Provide the (X, Y) coordinate of the cell's center where the given text is located.  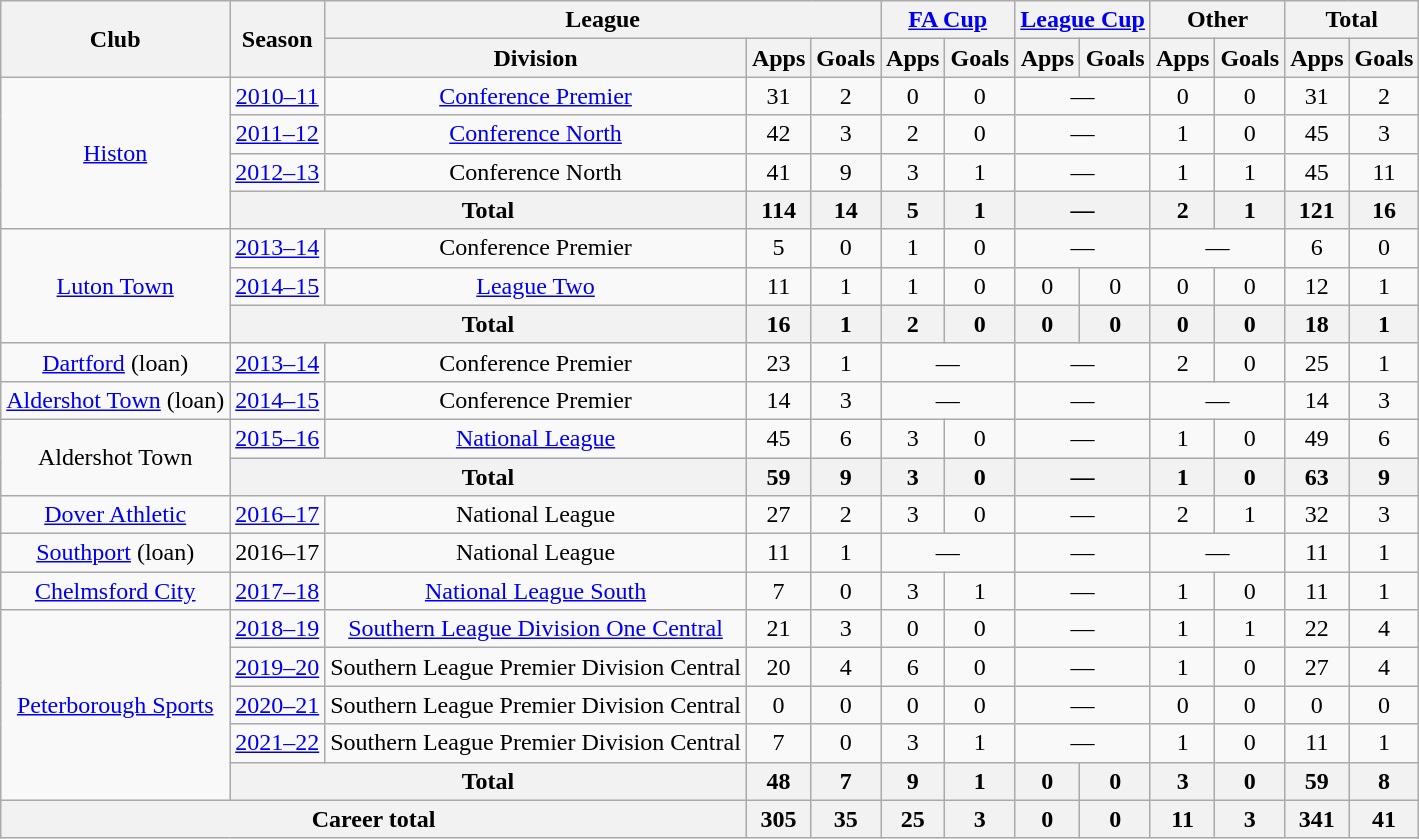
2021–22 (278, 743)
121 (1317, 210)
23 (778, 362)
48 (778, 781)
63 (1317, 477)
305 (778, 819)
12 (1317, 286)
42 (778, 134)
21 (778, 629)
341 (1317, 819)
Aldershot Town (loan) (116, 400)
2011–12 (278, 134)
32 (1317, 515)
Chelmsford City (116, 591)
2018–19 (278, 629)
Season (278, 39)
2019–20 (278, 667)
Other (1217, 20)
Division (536, 58)
Aldershot Town (116, 457)
Southern League Division One Central (536, 629)
Southport (loan) (116, 553)
114 (778, 210)
2015–16 (278, 438)
National League South (536, 591)
8 (1384, 781)
22 (1317, 629)
FA Cup (948, 20)
49 (1317, 438)
Histon (116, 153)
Dartford (loan) (116, 362)
Peterborough Sports (116, 705)
18 (1317, 324)
2017–18 (278, 591)
20 (778, 667)
Club (116, 39)
2010–11 (278, 96)
Career total (374, 819)
35 (846, 819)
League Two (536, 286)
Luton Town (116, 286)
League (603, 20)
2020–21 (278, 705)
2012–13 (278, 172)
League Cup (1083, 20)
Dover Athletic (116, 515)
